Identify which cell holds the provided text, then report its [x, y] central coordinate. 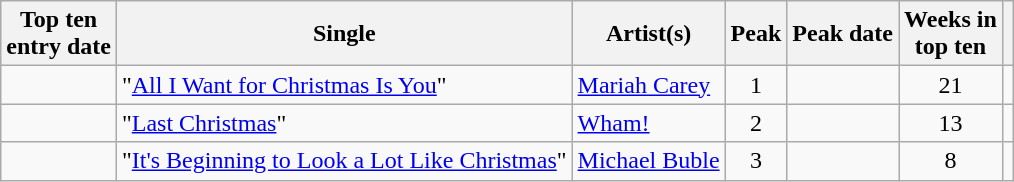
1 [756, 85]
13 [951, 123]
"It's Beginning to Look a Lot Like Christmas" [344, 161]
Weeks intop ten [951, 34]
8 [951, 161]
Wham! [648, 123]
21 [951, 85]
3 [756, 161]
Mariah Carey [648, 85]
2 [756, 123]
Michael Buble [648, 161]
Single [344, 34]
Top tenentry date [59, 34]
Peak [756, 34]
Artist(s) [648, 34]
Peak date [843, 34]
"Last Christmas" [344, 123]
"All I Want for Christmas Is You" [344, 85]
